For the text-containing cell, return its midpoint in (X, Y) coordinate format. 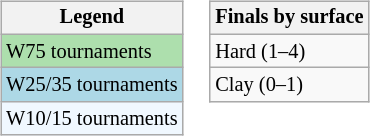
W25/35 tournaments (92, 85)
W75 tournaments (92, 51)
W10/15 tournaments (92, 119)
Finals by surface (289, 18)
Clay (0–1) (289, 85)
Hard (1–4) (289, 51)
Legend (92, 18)
